Return [x, y] of the center of cell containing provided text 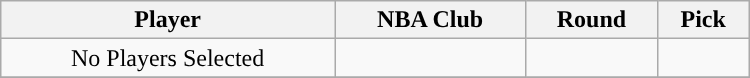
Round [592, 20]
Player [168, 20]
No Players Selected [168, 58]
Pick [703, 20]
NBA Club [430, 20]
